Locate the cell with the specified text and output its (X, Y) center coordinate. 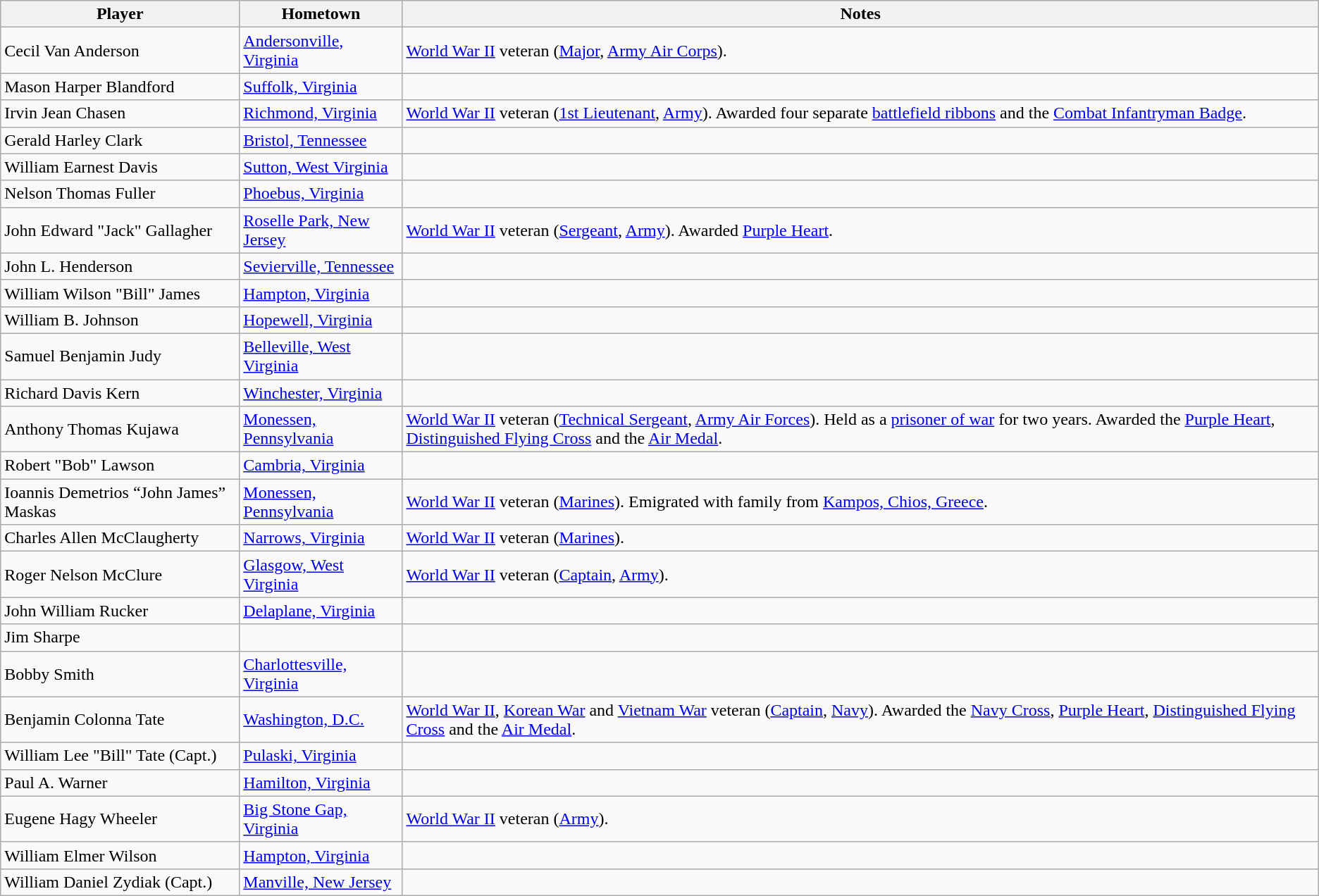
John Edward "Jack" Gallagher (120, 230)
World War II veteran (Marines). (860, 538)
Charlottesville, Virginia (321, 673)
World War II, Korean War and Vietnam War veteran (Captain, Navy). Awarded the Navy Cross, Purple Heart, Distinguished Flying Cross and the Air Medal. (860, 720)
Richmond, Virginia (321, 113)
World War II veteran (Marines). Emigrated with family from Kampos, Chios, Greece. (860, 502)
Sevierville, Tennessee (321, 266)
Narrows, Virginia (321, 538)
World War II veteran (Sergeant, Army). Awarded Purple Heart. (860, 230)
Winchester, Virginia (321, 392)
Robert "Bob" Lawson (120, 466)
Richard Davis Kern (120, 392)
Washington, D.C. (321, 720)
Ioannis Demetrios “John James” Maskas (120, 502)
Player (120, 14)
John William Rucker (120, 611)
Cambria, Virginia (321, 466)
World War II veteran (Army). (860, 819)
William Earnest Davis (120, 167)
Benjamin Colonna Tate (120, 720)
Roselle Park, New Jersey (321, 230)
William Lee "Bill" Tate (Capt.) (120, 756)
World War II veteran (1st Lieutenant, Army). Awarded four separate battlefield ribbons and the Combat Infantryman Badge. (860, 113)
William Daniel Zydiak (Capt.) (120, 882)
Belleville, West Virginia (321, 356)
Samuel Benjamin Judy (120, 356)
Cecil Van Anderson (120, 51)
Nelson Thomas Fuller (120, 194)
Suffolk, Virginia (321, 87)
Sutton, West Virginia (321, 167)
Anthony Thomas Kujawa (120, 430)
Hopewell, Virginia (321, 320)
Jim Sharpe (120, 637)
Hamilton, Virginia (321, 783)
Big Stone Gap, Virginia (321, 819)
Paul A. Warner (120, 783)
World War II veteran (Major, Army Air Corps). (860, 51)
Hometown (321, 14)
Pulaski, Virginia (321, 756)
Glasgow, West Virginia (321, 575)
William B. Johnson (120, 320)
Phoebus, Virginia (321, 194)
William Wilson "Bill" James (120, 293)
William Elmer Wilson (120, 855)
Delaplane, Virginia (321, 611)
Mason Harper Blandford (120, 87)
John L. Henderson (120, 266)
Eugene Hagy Wheeler (120, 819)
Charles Allen McClaugherty (120, 538)
Bobby Smith (120, 673)
Manville, New Jersey (321, 882)
Roger Nelson McClure (120, 575)
Bristol, Tennessee (321, 140)
Notes (860, 14)
Gerald Harley Clark (120, 140)
World War II veteran (Captain, Army). (860, 575)
Andersonville, Virginia (321, 51)
Irvin Jean Chasen (120, 113)
